Scan for the cell matching the given text and deliver its [x, y] coordinate at center. 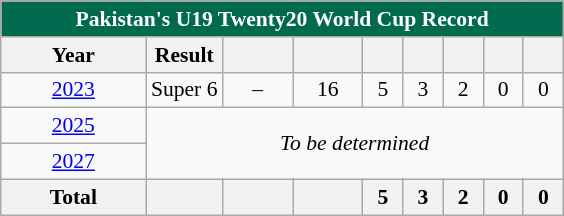
Pakistan's U19 Twenty20 World Cup Record [282, 19]
2025 [74, 126]
– [258, 90]
2027 [74, 162]
Super 6 [184, 90]
2023 [74, 90]
16 [328, 90]
Total [74, 197]
To be determined [355, 144]
Year [74, 55]
Result [184, 55]
